Return the [x, y] coordinate for the center point of the cell that contains the specified text.  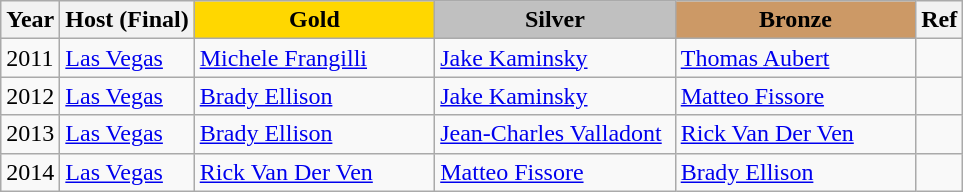
2014 [30, 172]
Bronze [795, 20]
2013 [30, 134]
Year [30, 20]
Host (Final) [127, 20]
Gold [314, 20]
Michele Frangilli [314, 58]
Ref [940, 20]
Thomas Aubert [795, 58]
2011 [30, 58]
Silver [555, 20]
Jean-Charles Valladont [555, 134]
2012 [30, 96]
